Detect which cell encompasses the target text, then output its [x, y] center coordinate. 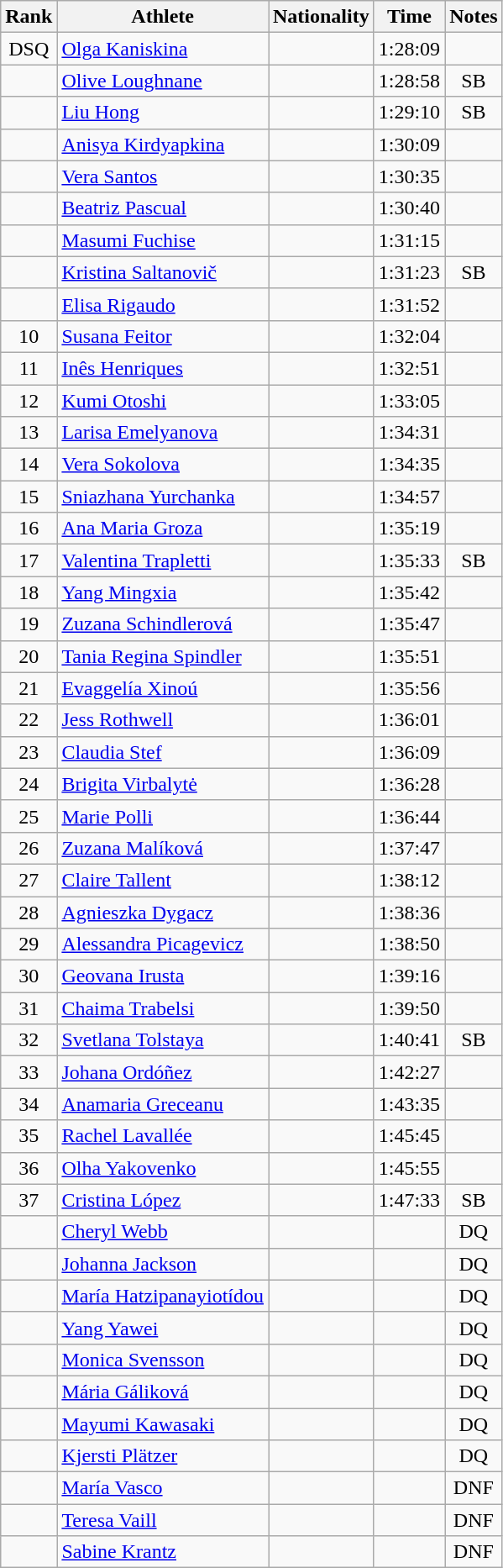
1:31:15 [409, 240]
1:30:40 [409, 208]
Johanna Jackson [163, 1264]
1:35:42 [409, 592]
Mayumi Kawasaki [163, 1424]
Beatriz Pascual [163, 208]
30 [29, 976]
Sabine Krantz [163, 1552]
1:34:31 [409, 433]
Susana Feitor [163, 336]
Zuzana Schindlerová [163, 624]
1:30:09 [409, 145]
22 [29, 720]
Nationality [322, 17]
1:35:51 [409, 656]
34 [29, 1104]
10 [29, 336]
Agnieszka Dygacz [163, 912]
Athlete [163, 17]
Alessandra Picagevicz [163, 944]
16 [29, 529]
1:42:27 [409, 1072]
1:45:55 [409, 1168]
Olive Loughnane [163, 81]
13 [29, 433]
24 [29, 784]
31 [29, 1008]
Mária Gáliková [163, 1392]
Masumi Fuchise [163, 240]
12 [29, 401]
1:28:09 [409, 49]
1:36:01 [409, 720]
1:31:23 [409, 272]
1:38:36 [409, 912]
Cheryl Webb [163, 1232]
Sniazhana Yurchanka [163, 497]
Ana Maria Groza [163, 529]
1:34:57 [409, 497]
18 [29, 592]
37 [29, 1200]
25 [29, 816]
1:39:50 [409, 1008]
1:39:16 [409, 976]
1:36:09 [409, 752]
28 [29, 912]
Chaima Trabelsi [163, 1008]
1:34:35 [409, 465]
Johana Ordóñez [163, 1072]
33 [29, 1072]
1:32:04 [409, 336]
Yang Yawei [163, 1328]
Anamaria Greceanu [163, 1104]
Larisa Emelyanova [163, 433]
1:35:47 [409, 624]
Rachel Lavallée [163, 1136]
Svetlana Tolstaya [163, 1040]
1:31:52 [409, 304]
Rank [29, 17]
Tania Regina Spindler [163, 656]
26 [29, 848]
1:29:10 [409, 113]
Jess Rothwell [163, 720]
1:36:28 [409, 784]
1:35:33 [409, 560]
María Vasco [163, 1488]
11 [29, 368]
20 [29, 656]
1:35:56 [409, 688]
Inês Henriques [163, 368]
32 [29, 1040]
1:32:51 [409, 368]
Kristina Saltanovič [163, 272]
15 [29, 497]
Notes [474, 17]
14 [29, 465]
1:43:35 [409, 1104]
Cristina López [163, 1200]
Brigita Virbalytė [163, 784]
1:47:33 [409, 1200]
Olga Kaniskina [163, 49]
Time [409, 17]
Vera Sokolova [163, 465]
Valentina Trapletti [163, 560]
23 [29, 752]
1:35:19 [409, 529]
María Hatzipanayiotídou [163, 1296]
1:45:45 [409, 1136]
19 [29, 624]
Monica Svensson [163, 1360]
Yang Mingxia [163, 592]
1:40:41 [409, 1040]
1:28:58 [409, 81]
1:38:50 [409, 944]
21 [29, 688]
Elisa Rigaudo [163, 304]
Vera Santos [163, 176]
Claire Tallent [163, 880]
35 [29, 1136]
1:33:05 [409, 401]
Evaggelía Xinoú [163, 688]
36 [29, 1168]
Liu Hong [163, 113]
Geovana Irusta [163, 976]
1:38:12 [409, 880]
Kumi Otoshi [163, 401]
27 [29, 880]
Anisya Kirdyapkina [163, 145]
17 [29, 560]
Claudia Stef [163, 752]
Zuzana Malíková [163, 848]
1:30:35 [409, 176]
29 [29, 944]
Olha Yakovenko [163, 1168]
1:36:44 [409, 816]
Kjersti Plätzer [163, 1456]
Marie Polli [163, 816]
1:37:47 [409, 848]
DSQ [29, 49]
Teresa Vaill [163, 1520]
